Output the [X, Y] coordinate of the center of the cell containing the given text.  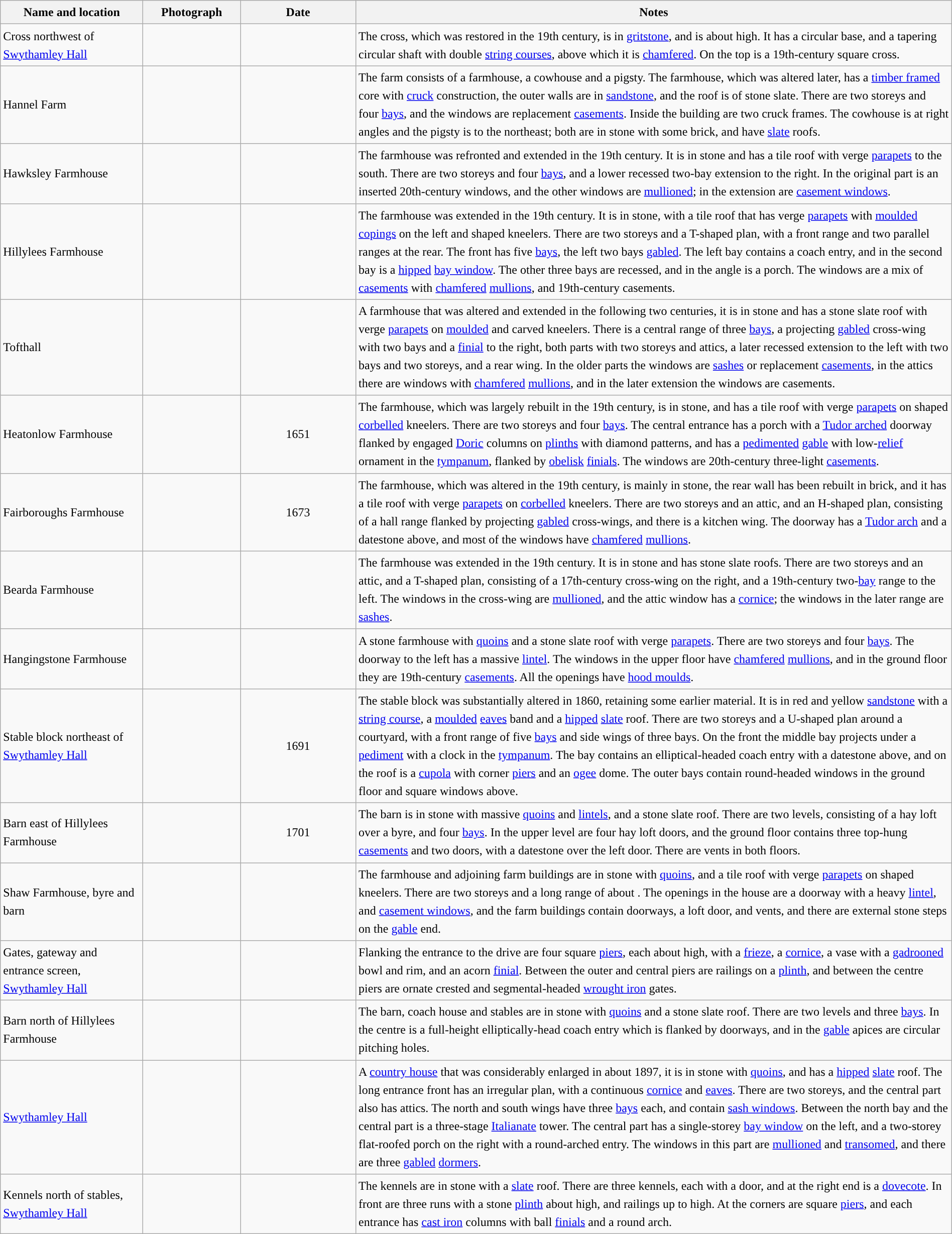
Fairboroughs Farmhouse [72, 512]
Name and location [72, 12]
Cross northwest of Swythamley Hall [72, 45]
Barn north of Hillylees Farmhouse [72, 1031]
1673 [298, 512]
Stable block northeast of Swythamley Hall [72, 745]
1691 [298, 745]
Hannel Farm [72, 104]
Date [298, 12]
Hawksley Farmhouse [72, 174]
1701 [298, 833]
Bearda Farmhouse [72, 590]
Gates, gateway and entrance screen, Swythamley Hall [72, 970]
Hangingstone Farmhouse [72, 659]
Tofthall [72, 348]
Shaw Farmhouse, byre and barn [72, 902]
Kennels north of stables, Swythamley Hall [72, 1204]
Swythamley Hall [72, 1117]
Photograph [192, 12]
Notes [654, 12]
Heatonlow Farmhouse [72, 434]
Barn east of Hillylees Farmhouse [72, 833]
1651 [298, 434]
Hillylees Farmhouse [72, 251]
